Pinpoint the cell where the given text exists, returning its (x, y) midpoint coordinate. 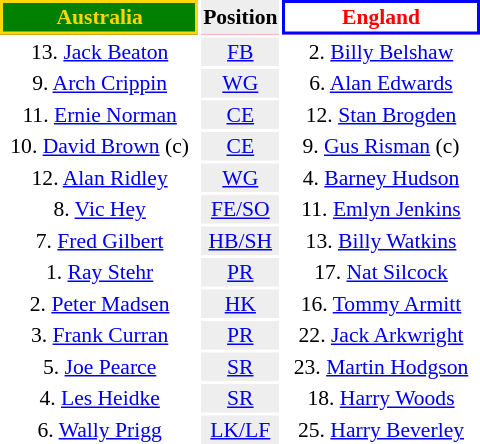
5. Joe Pearce (100, 366)
16. Tommy Armitt (381, 304)
25. Harry Beverley (381, 430)
Position (240, 17)
8. Vic Hey (100, 209)
2. Billy Belshaw (381, 52)
Australia (100, 17)
13. Billy Watkins (381, 240)
6. Alan Edwards (381, 83)
FE/SO (240, 209)
9. Arch Crippin (100, 83)
13. Jack Beaton (100, 52)
2. Peter Madsen (100, 304)
4. Barney Hudson (381, 178)
18. Harry Woods (381, 398)
1. Ray Stehr (100, 272)
22. Jack Arkwright (381, 335)
LK/LF (240, 430)
4. Les Heidke (100, 398)
HB/SH (240, 240)
HK (240, 304)
11. Emlyn Jenkins (381, 209)
17. Nat Silcock (381, 272)
FB (240, 52)
6. Wally Prigg (100, 430)
11. Ernie Norman (100, 114)
3. Frank Curran (100, 335)
7. Fred Gilbert (100, 240)
12. Stan Brogden (381, 114)
23. Martin Hodgson (381, 366)
12. Alan Ridley (100, 178)
9. Gus Risman (c) (381, 146)
England (381, 17)
10. David Brown (c) (100, 146)
